Return (x, y) of the center of cell containing provided text 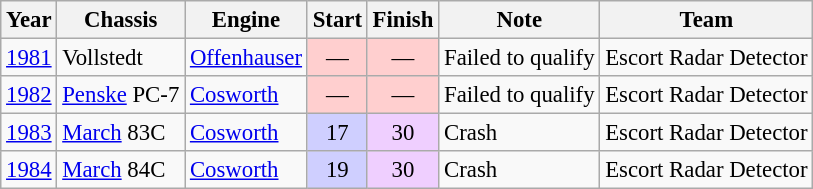
1981 (29, 58)
17 (337, 133)
1983 (29, 133)
19 (337, 170)
Engine (246, 20)
Penske PC-7 (121, 95)
Chassis (121, 20)
Year (29, 20)
Finish (402, 20)
Note (520, 20)
March 83C (121, 133)
Start (337, 20)
Vollstedt (121, 58)
March 84C (121, 170)
Offenhauser (246, 58)
1982 (29, 95)
1984 (29, 170)
Team (706, 20)
